Determine the [x, y] coordinate at the center of the cell enclosing the given text.  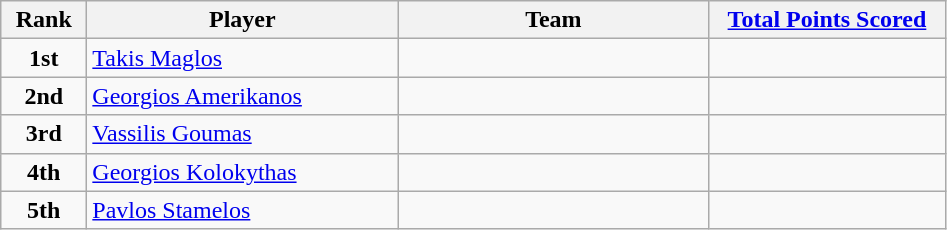
Team [554, 20]
Vassilis Goumas [242, 134]
Takis Maglos [242, 58]
4th [44, 172]
Player [242, 20]
5th [44, 210]
Rank [44, 20]
Georgios Kolokythas [242, 172]
3rd [44, 134]
2nd [44, 96]
Georgios Amerikanos [242, 96]
Total Points Scored [827, 20]
1st [44, 58]
Pavlos Stamelos [242, 210]
